Scan for the cell matching the given text and deliver its (x, y) coordinate at center. 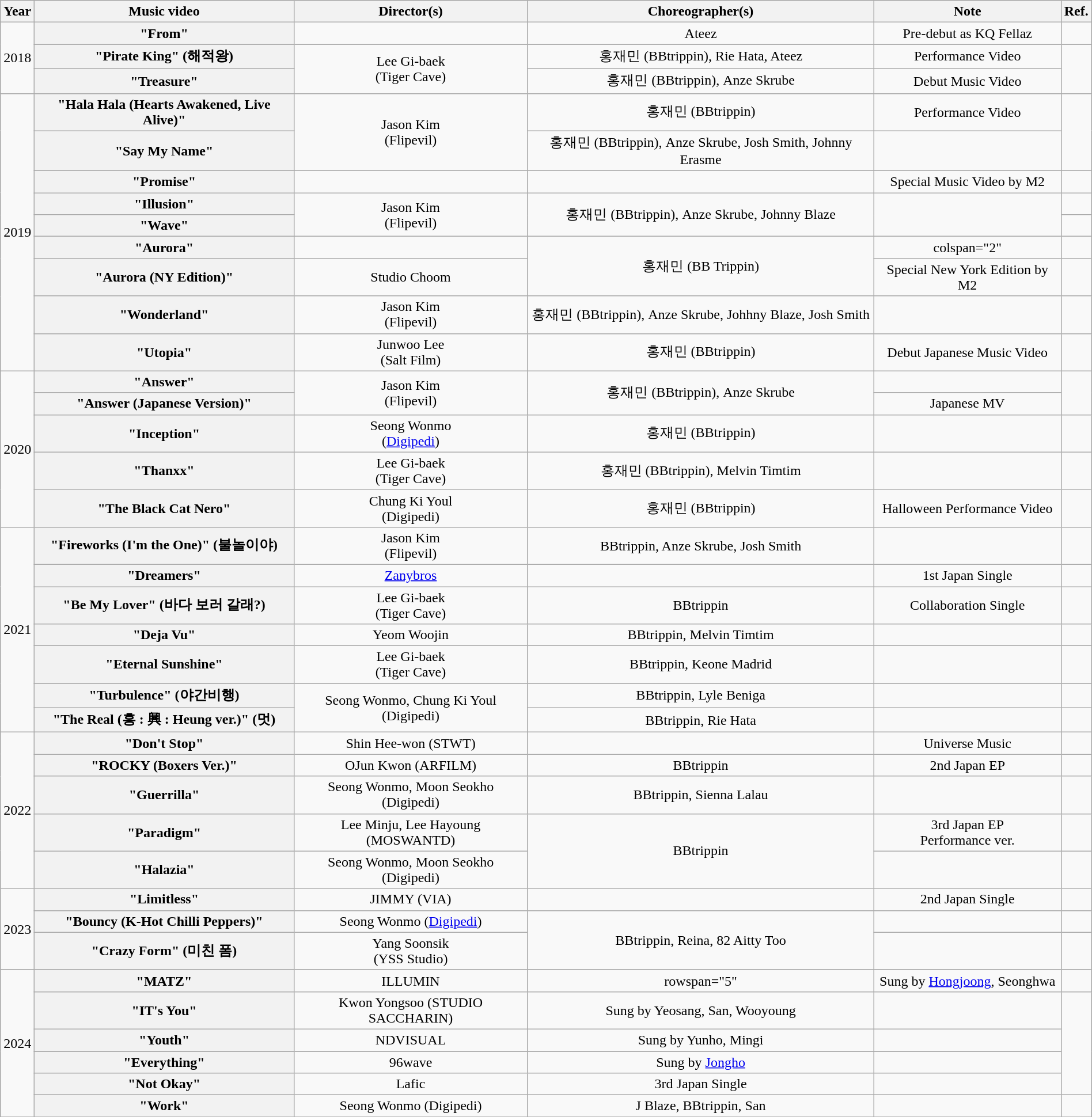
Halloween Performance Video (968, 508)
OJun Kwon (ARFILM) (411, 765)
1st Japan Single (968, 575)
Pre-debut as KQ Fellaz (968, 33)
"Hala Hala (Hearts Awakened, Live Alive)" (164, 112)
2019 (17, 232)
"Aurora (NY Edition)" (164, 278)
Note (968, 12)
"From" (164, 33)
"Don't Stop" (164, 743)
"Dreamers" (164, 575)
Universe Music (968, 743)
2018 (17, 58)
"Pirate King" (해적왕) (164, 56)
BBtrippin, Rie Hata (700, 720)
Sung by Hongjoong, Seonghwa (968, 981)
"The Black Cat Nero" (164, 508)
2nd Japan EP (968, 765)
Sung by Yunho, Mingi (700, 1040)
2021 (17, 629)
2020 (17, 449)
"Inception" (164, 433)
Zanybros (411, 575)
Special Music Video by M2 (968, 182)
Collaboration Single (968, 605)
Yang Soonsik(YSS Studio) (411, 951)
96wave (411, 1062)
Chung Ki Youl(Digipedi) (411, 508)
"Eternal Sunshine" (164, 664)
"Promise" (164, 182)
홍재민 (BBtrippin), Anze Skrube, Josh Smith, Johnny Erasme (700, 151)
홍재민 (BB Trippin) (700, 266)
"Guerrilla" (164, 795)
ILLUMIN (411, 981)
"Treasure" (164, 81)
"IT's You" (164, 1010)
Ateez (700, 33)
Lafic (411, 1084)
홍재민 (BBtrippin), Melvin Timtim (700, 471)
Sung by Yeosang, San, Wooyoung (700, 1010)
3rd Japan Single (700, 1084)
Kwon Yongsoo (STUDIO SACCHARIN) (411, 1010)
"Wonderland" (164, 314)
Junwoo Lee(Salt Film) (411, 352)
Yeom Woojin (411, 635)
"Aurora" (164, 248)
Year (17, 12)
J Blaze, BBtrippin, San (700, 1106)
홍재민 (BBtrippin), Anze Skrube, Johhny Blaze, Josh Smith (700, 314)
"Say My Name" (164, 151)
Sung by Jongho (700, 1062)
Seong Wonmo(Digipedi) (411, 433)
Music video (164, 12)
"Turbulence" (야간비행) (164, 696)
"Answer" (164, 382)
"Everything" (164, 1062)
"Thanxx" (164, 471)
"The Real (흥 : 興 : Heung ver.)" (멋) (164, 720)
"Work" (164, 1106)
"Paradigm" (164, 833)
rowspan="5" (700, 981)
2023 (17, 929)
Ref. (1076, 12)
"Illusion" (164, 204)
Studio Choom (411, 278)
"Not Okay" (164, 1084)
"Limitless" (164, 899)
2nd Japan Single (968, 899)
"Be My Lover" (바다 보러 갈래?) (164, 605)
Shin Hee-won (STWT) (411, 743)
Choreographer(s) (700, 12)
Lee Minju, Lee Hayoung(MOSWANTD) (411, 833)
"Wave" (164, 226)
BBtrippin, Sienna Lalau (700, 795)
Director(s) (411, 12)
"MATZ" (164, 981)
"Deja Vu" (164, 635)
Debut Japanese Music Video (968, 352)
"Bouncy (K-Hot Chilli Peppers)" (164, 921)
BBtrippin, Keone Madrid (700, 664)
Special New York Edition by M2 (968, 278)
"Crazy Form" (미친 폼) (164, 951)
JIMMY (VIA) (411, 899)
BBtrippin, Lyle Beniga (700, 696)
BBtrippin, Melvin Timtim (700, 635)
"Utopia" (164, 352)
홍재민 (BBtrippin), Rie Hata, Ateez (700, 56)
2024 (17, 1043)
colspan="2" (968, 248)
3rd Japan EPPerformance ver. (968, 833)
NDVISUAL (411, 1040)
Japanese MV (968, 404)
BBtrippin, Anze Skrube, Josh Smith (700, 546)
"Youth" (164, 1040)
"Answer (Japanese Version)" (164, 404)
"Halazia" (164, 869)
Seong Wonmo, Chung Ki Youl(Digipedi) (411, 708)
"Fireworks (I'm the One)" (불놀이야) (164, 546)
Debut Music Video (968, 81)
2022 (17, 811)
"ROCKY (Boxers Ver.)" (164, 765)
BBtrippin, Reina, 82 Aitty Too (700, 940)
홍재민 (BBtrippin), Anze Skrube, Johnny Blaze (700, 215)
